Capture the cell that displays the provided text and extract its (x, y) central coordinate. 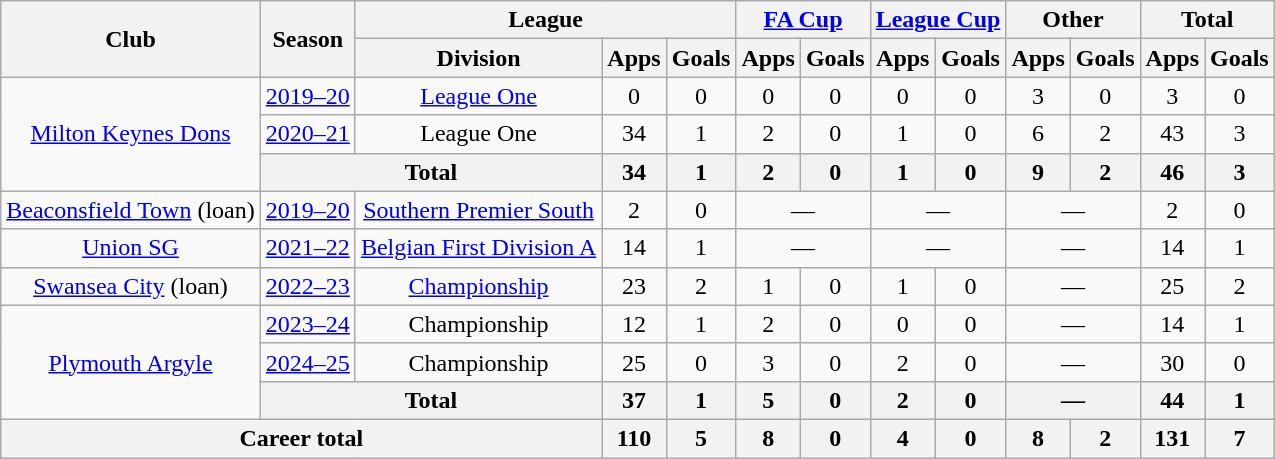
2020–21 (308, 134)
Club (131, 39)
2021–22 (308, 248)
Swansea City (loan) (131, 286)
30 (1172, 362)
Career total (302, 438)
6 (1038, 134)
44 (1172, 400)
9 (1038, 172)
League Cup (938, 20)
46 (1172, 172)
Other (1073, 20)
Plymouth Argyle (131, 362)
7 (1239, 438)
FA Cup (803, 20)
2024–25 (308, 362)
2023–24 (308, 324)
131 (1172, 438)
Beaconsfield Town (loan) (131, 210)
Belgian First Division A (478, 248)
2022–23 (308, 286)
Southern Premier South (478, 210)
Division (478, 58)
4 (902, 438)
12 (634, 324)
League (546, 20)
110 (634, 438)
Milton Keynes Dons (131, 134)
23 (634, 286)
43 (1172, 134)
Union SG (131, 248)
Season (308, 39)
37 (634, 400)
